Provide the (x, y) coordinate of the cell's center where the given text is located.  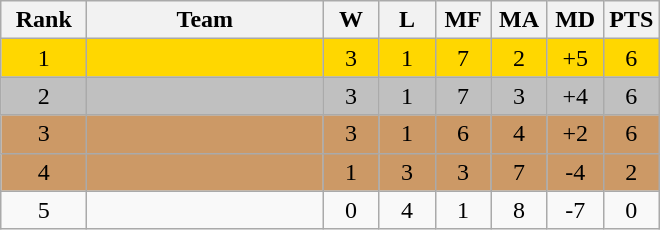
8 (519, 210)
Rank (44, 20)
L (407, 20)
MF (463, 20)
Team (205, 20)
W (351, 20)
-4 (575, 172)
-7 (575, 210)
5 (44, 210)
PTS (631, 20)
MD (575, 20)
+4 (575, 96)
+5 (575, 58)
MA (519, 20)
+2 (575, 134)
